Find where the given text appears and provide that cell's center as (X, Y) coordinate. 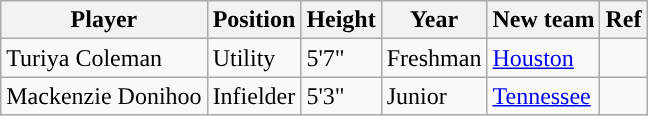
5'7" (341, 58)
Height (341, 20)
Turiya Coleman (104, 58)
Position (254, 20)
Utility (254, 58)
New team (544, 20)
Ref (624, 20)
Tennessee (544, 96)
Player (104, 20)
Mackenzie Donihoo (104, 96)
Freshman (434, 58)
Infielder (254, 96)
Year (434, 20)
Houston (544, 58)
Junior (434, 96)
5'3" (341, 96)
